Search for the cell housing the specified text and yield its (X, Y) center coordinate. 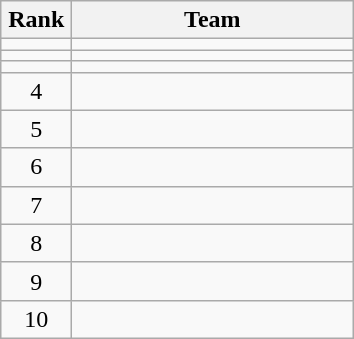
Team (212, 20)
7 (36, 205)
10 (36, 319)
Rank (36, 20)
6 (36, 167)
9 (36, 281)
4 (36, 91)
8 (36, 243)
5 (36, 129)
